Scan for the cell matching the given text and deliver its [X, Y] coordinate at center. 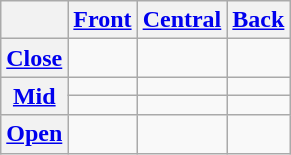
Close [34, 58]
Front [102, 20]
Open [34, 134]
Back [258, 20]
Central [182, 20]
Mid [34, 96]
